Detect which cell encompasses the target text, then output its (X, Y) center coordinate. 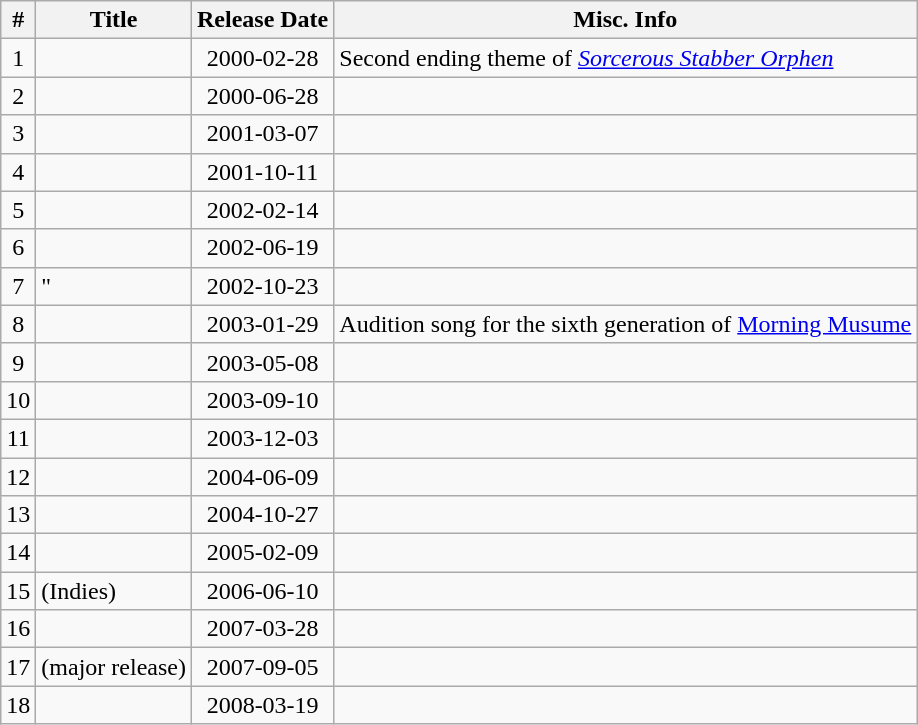
# (18, 20)
2003-09-10 (262, 400)
Release Date (262, 20)
2003-12-03 (262, 438)
3 (18, 134)
5 (18, 210)
2004-06-09 (262, 477)
(Indies) (114, 591)
2002-02-14 (262, 210)
2005-02-09 (262, 553)
10 (18, 400)
2000-02-28 (262, 58)
11 (18, 438)
2 (18, 96)
12 (18, 477)
2006-06-10 (262, 591)
Title (114, 20)
17 (18, 667)
13 (18, 515)
2007-03-28 (262, 629)
2003-01-29 (262, 324)
2007-09-05 (262, 667)
2000-06-28 (262, 96)
" (114, 286)
Second ending theme of Sorcerous Stabber Orphen (626, 58)
Audition song for the sixth generation of Morning Musume (626, 324)
2003-05-08 (262, 362)
2004-10-27 (262, 515)
15 (18, 591)
18 (18, 705)
1 (18, 58)
7 (18, 286)
6 (18, 248)
14 (18, 553)
(major release) (114, 667)
2001-10-11 (262, 172)
8 (18, 324)
16 (18, 629)
2002-06-19 (262, 248)
2001-03-07 (262, 134)
2002-10-23 (262, 286)
9 (18, 362)
Misc. Info (626, 20)
2008-03-19 (262, 705)
4 (18, 172)
